From the cell containing the given text, extract its center point as (X, Y) coordinate. 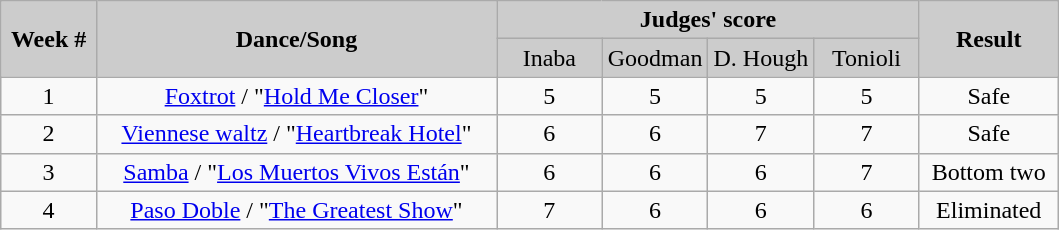
Inaba (549, 58)
Tonioli (867, 58)
Week # (49, 39)
Foxtrot / "Hold Me Closer" (296, 96)
3 (49, 172)
1 (49, 96)
4 (49, 210)
2 (49, 134)
Viennese waltz / "Heartbreak Hotel" (296, 134)
Result (988, 39)
Bottom two (988, 172)
Dance/Song (296, 39)
Paso Doble / "The Greatest Show" (296, 210)
Samba / "Los Muertos Vivos Están" (296, 172)
Goodman (655, 58)
D. Hough (761, 58)
Eliminated (988, 210)
Judges' score (708, 20)
